Provide the (X, Y) coordinate of the cell's center where the given text is located.  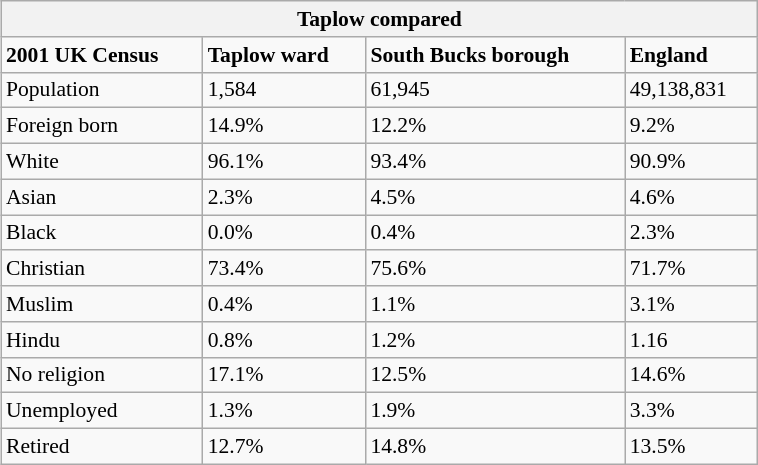
12.5% (494, 375)
Unemployed (102, 411)
17.1% (284, 375)
No religion (102, 375)
14.6% (692, 375)
Foreign born (102, 126)
73.4% (284, 269)
3.3% (692, 411)
12.2% (494, 126)
2001 UK Census (102, 55)
Taplow ward (284, 55)
Christian (102, 269)
1.9% (494, 411)
Retired (102, 447)
49,138,831 (692, 90)
96.1% (284, 162)
14.8% (494, 447)
Muslim (102, 304)
1.1% (494, 304)
England (692, 55)
71.7% (692, 269)
1.3% (284, 411)
90.9% (692, 162)
South Bucks borough (494, 55)
0.0% (284, 233)
9.2% (692, 126)
1.2% (494, 340)
4.6% (692, 197)
12.7% (284, 447)
3.1% (692, 304)
Asian (102, 197)
White (102, 162)
14.9% (284, 126)
93.4% (494, 162)
13.5% (692, 447)
75.6% (494, 269)
1.16 (692, 340)
0.8% (284, 340)
Hindu (102, 340)
61,945 (494, 90)
Black (102, 233)
Taplow compared (380, 19)
1,584 (284, 90)
4.5% (494, 197)
Population (102, 90)
